Return the (X, Y) coordinate for the center point of the cell that contains the specified text.  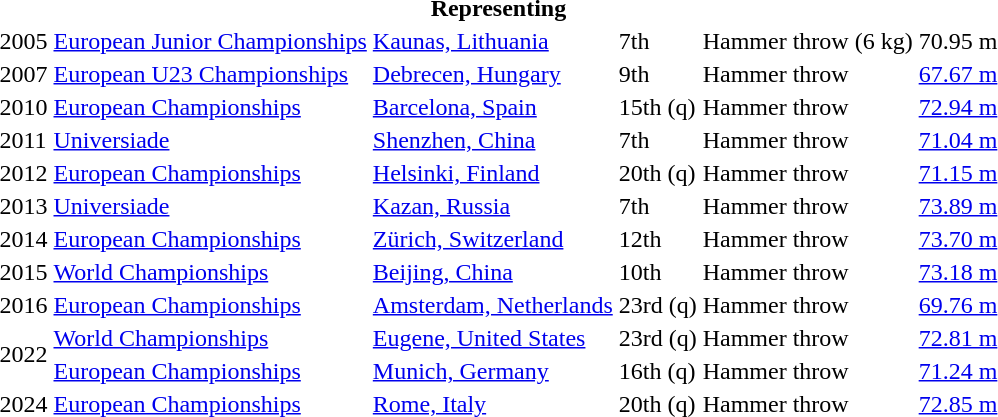
10th (658, 272)
Amsterdam, Netherlands (492, 305)
12th (658, 239)
European Junior Championships (210, 41)
Hammer throw (6 kg) (808, 41)
Munich, Germany (492, 371)
European U23 Championships (210, 74)
16th (q) (658, 371)
Kaunas, Lithuania (492, 41)
Helsinki, Finland (492, 173)
Debrecen, Hungary (492, 74)
Zürich, Switzerland (492, 239)
Kazan, Russia (492, 206)
15th (q) (658, 107)
20th (q) (658, 173)
9th (658, 74)
Barcelona, Spain (492, 107)
Shenzhen, China (492, 140)
Eugene, United States (492, 338)
Beijing, China (492, 272)
